Output the (X, Y) coordinate of the center of the cell containing the given text.  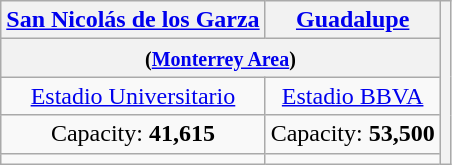
(Monterrey Area) (220, 58)
Estadio BBVA (352, 96)
Capacity: 53,500 (352, 134)
Capacity: 41,615 (133, 134)
Guadalupe (352, 20)
Estadio Universitario (133, 96)
San Nicolás de los Garza (133, 20)
